Search for the cell housing the specified text and yield its [x, y] center coordinate. 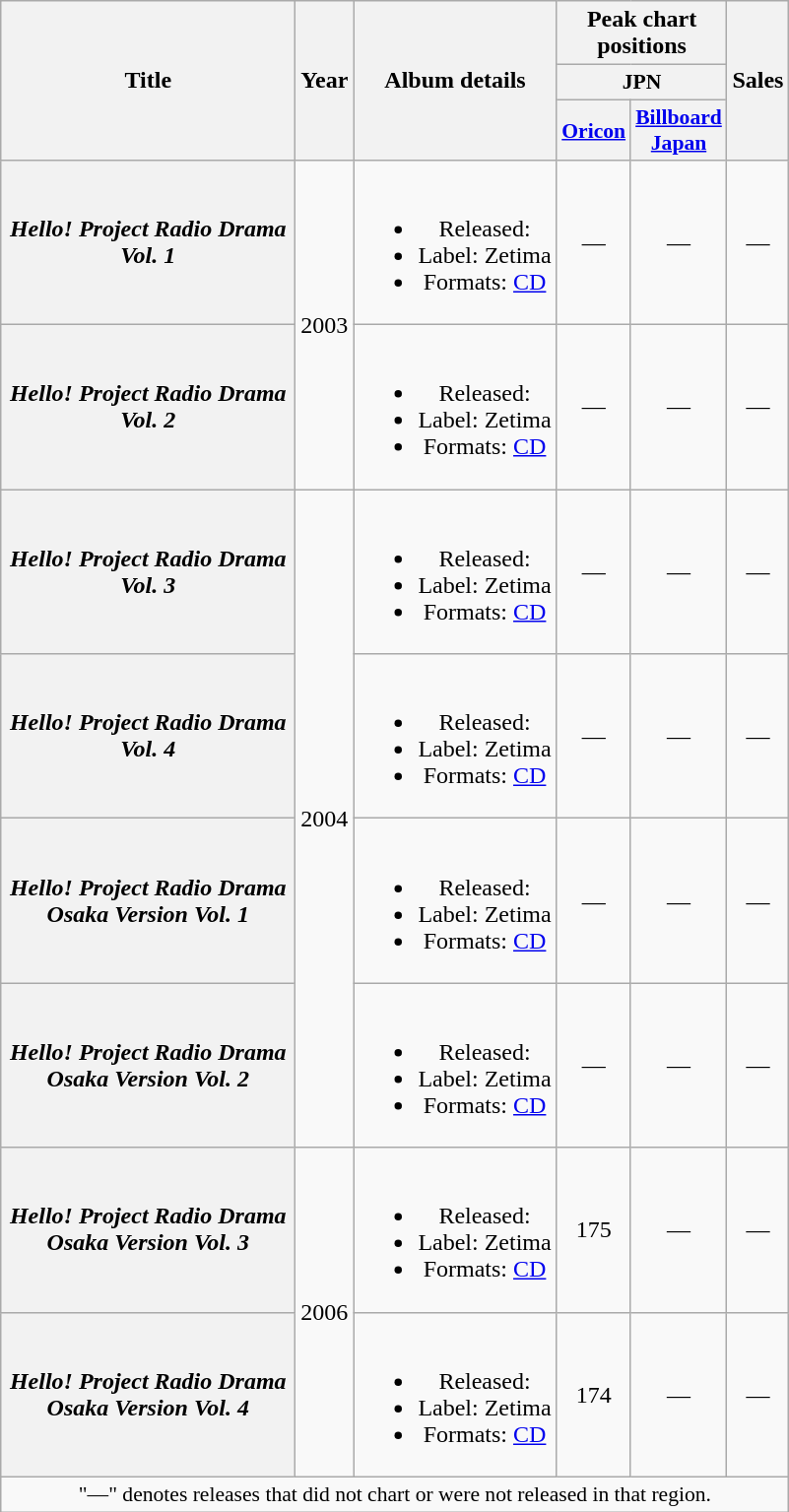
Hello! Project Radio Drama Osaka Version Vol. 1 [148, 900]
2006 [325, 1312]
175 [593, 1229]
Hello! Project Radio Drama Osaka Version Vol. 3 [148, 1229]
Year [325, 81]
Peak chart positions [642, 33]
Oricon [593, 130]
2004 [325, 819]
Hello! Project Radio Drama Vol. 1 [148, 242]
Hello! Project Radio Drama Vol. 2 [148, 408]
Hello! Project Radio Drama Vol. 4 [148, 737]
Hello! Project Radio Drama Osaka Version Vol. 2 [148, 1066]
174 [593, 1395]
Sales [758, 81]
Hello! Project Radio Drama Osaka Version Vol. 4 [148, 1395]
Album details [455, 81]
JPN [642, 83]
Title [148, 81]
2003 [325, 325]
Billboard Japan [679, 130]
"—" denotes releases that did not chart or were not released in that region. [395, 1494]
Hello! Project Radio Drama Vol. 3 [148, 571]
